Capture the cell that displays the provided text and extract its (x, y) central coordinate. 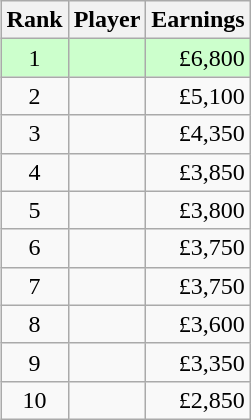
3 (34, 134)
£3,800 (198, 210)
8 (34, 324)
4 (34, 172)
£3,600 (198, 324)
Earnings (198, 20)
2 (34, 96)
6 (34, 248)
Player (107, 20)
£3,850 (198, 172)
5 (34, 210)
£5,100 (198, 96)
£3,350 (198, 362)
9 (34, 362)
£4,350 (198, 134)
1 (34, 58)
Rank (34, 20)
£2,850 (198, 400)
10 (34, 400)
£6,800 (198, 58)
7 (34, 286)
